Return the (x, y) coordinate for the center point of the cell that contains the specified text.  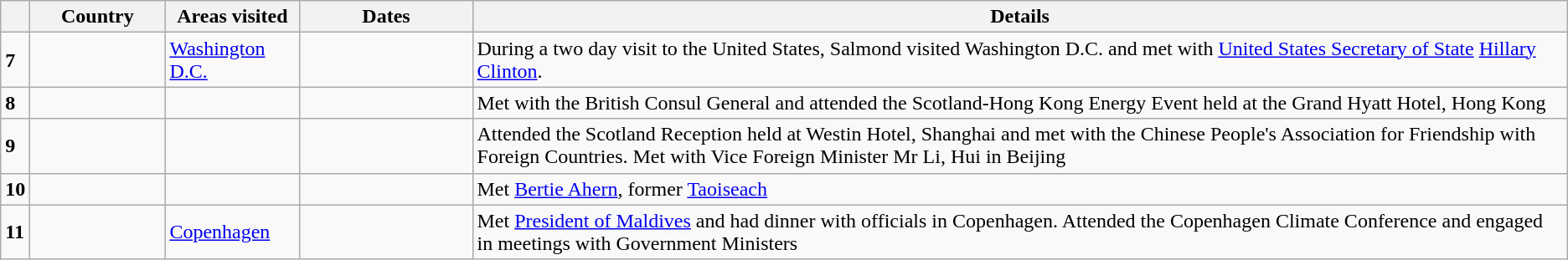
7 (15, 60)
Copenhagen (233, 232)
During a two day visit to the United States, Salmond visited Washington D.C. and met with United States Secretary of State Hillary Clinton. (1020, 60)
Washington D.C. (233, 60)
9 (15, 145)
Dates (386, 17)
Met with the British Consul General and attended the Scotland-Hong Kong Energy Event held at the Grand Hyatt Hotel, Hong Kong (1020, 103)
8 (15, 103)
Met Bertie Ahern, former Taoiseach (1020, 189)
10 (15, 189)
Details (1020, 17)
Areas visited (233, 17)
Country (97, 17)
11 (15, 232)
